Capture the cell that displays the provided text and extract its [x, y] central coordinate. 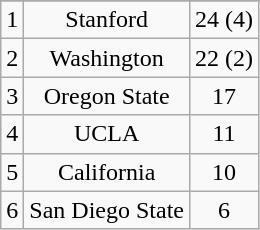
UCLA [107, 134]
San Diego State [107, 210]
17 [224, 96]
California [107, 172]
11 [224, 134]
10 [224, 172]
22 (2) [224, 58]
4 [12, 134]
1 [12, 20]
2 [12, 58]
5 [12, 172]
24 (4) [224, 20]
Oregon State [107, 96]
Washington [107, 58]
Stanford [107, 20]
3 [12, 96]
